Identify which cell holds the provided text, then report its (X, Y) central coordinate. 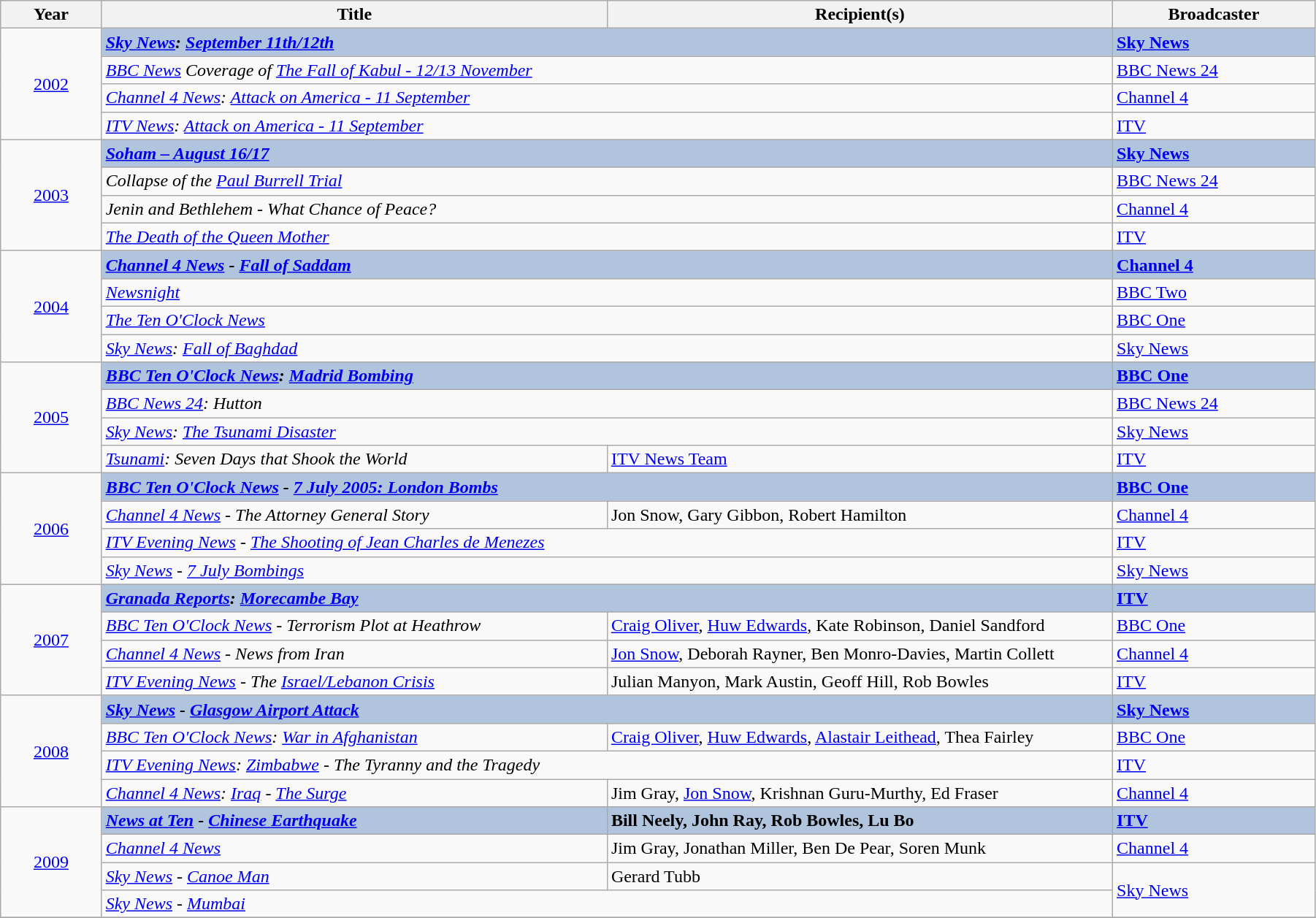
Year (51, 15)
ITV News: Attack on America - 11 September (607, 126)
Channel 4 News - Fall of Saddam (607, 264)
BBC Ten O'Clock News - 7 July 2005: London Bombs (607, 487)
Sky News: Fall of Baghdad (607, 348)
BBC News Coverage of The Fall of Kabul - 12/13 November (607, 70)
ITV Evening News - The Shooting of Jean Charles de Menezes (607, 543)
Bill Neely, John Ray, Rob Bowles, Lu Bo (860, 821)
BBC News 24: Hutton (607, 404)
Craig Oliver, Huw Edwards, Alastair Leithead, Thea Fairley (860, 737)
2005 (51, 418)
2004 (51, 306)
Broadcaster (1214, 15)
BBC Two (1214, 292)
Newsnight (607, 292)
Sky News: The Tsunami Disaster (607, 432)
Recipient(s) (860, 15)
Jim Gray, Jonathan Miller, Ben De Pear, Soren Munk (860, 849)
2009 (51, 862)
2007 (51, 640)
ITV Evening News: Zimbabwe - The Tyranny and the Tragedy (607, 765)
Soham – August 16/17 (607, 153)
Craig Oliver, Huw Edwards, Kate Robinson, Daniel Sandford (860, 626)
Jenin and Bethlehem - What Chance of Peace? (607, 209)
ITV News Team (860, 459)
Tsunami: Seven Days that Shook the World (354, 459)
BBC Ten O'Clock News - Terrorism Plot at Heathrow (354, 626)
BBC Ten O'Clock News: War in Afghanistan (354, 737)
Sky News: September 11th/12th (607, 42)
2002 (51, 84)
2008 (51, 751)
Jon Snow, Deborah Rayner, Ben Monro-Davies, Martin Collett (860, 654)
Channel 4 News - The Attorney General Story (354, 515)
Gerard Tubb (860, 876)
The Death of the Queen Mother (607, 237)
ITV Evening News - The Israel/Lebanon Crisis (354, 681)
Jon Snow, Gary Gibbon, Robert Hamilton (860, 515)
2006 (51, 529)
Jim Gray, Jon Snow, Krishnan Guru-Murthy, Ed Fraser (860, 792)
News at Ten - Chinese Earthquake (354, 821)
Sky News - Mumbai (607, 904)
Channel 4 News - News from Iran (354, 654)
Sky News - 7 July Bombings (607, 570)
Sky News - Glasgow Airport Attack (607, 709)
Channel 4 News: Iraq - The Surge (354, 792)
Julian Manyon, Mark Austin, Geoff Hill, Rob Bowles (860, 681)
The Ten O'Clock News (607, 320)
Collapse of the Paul Burrell Trial (607, 181)
Title (354, 15)
Granada Reports: Morecambe Bay (607, 598)
Channel 4 News (354, 849)
BBC Ten O'Clock News: Madrid Bombing (607, 376)
2003 (51, 195)
Channel 4 News: Attack on America - 11 September (607, 98)
Sky News - Canoe Man (354, 876)
